Extract the (x, y) coordinate from the center of the cell holding the provided text.  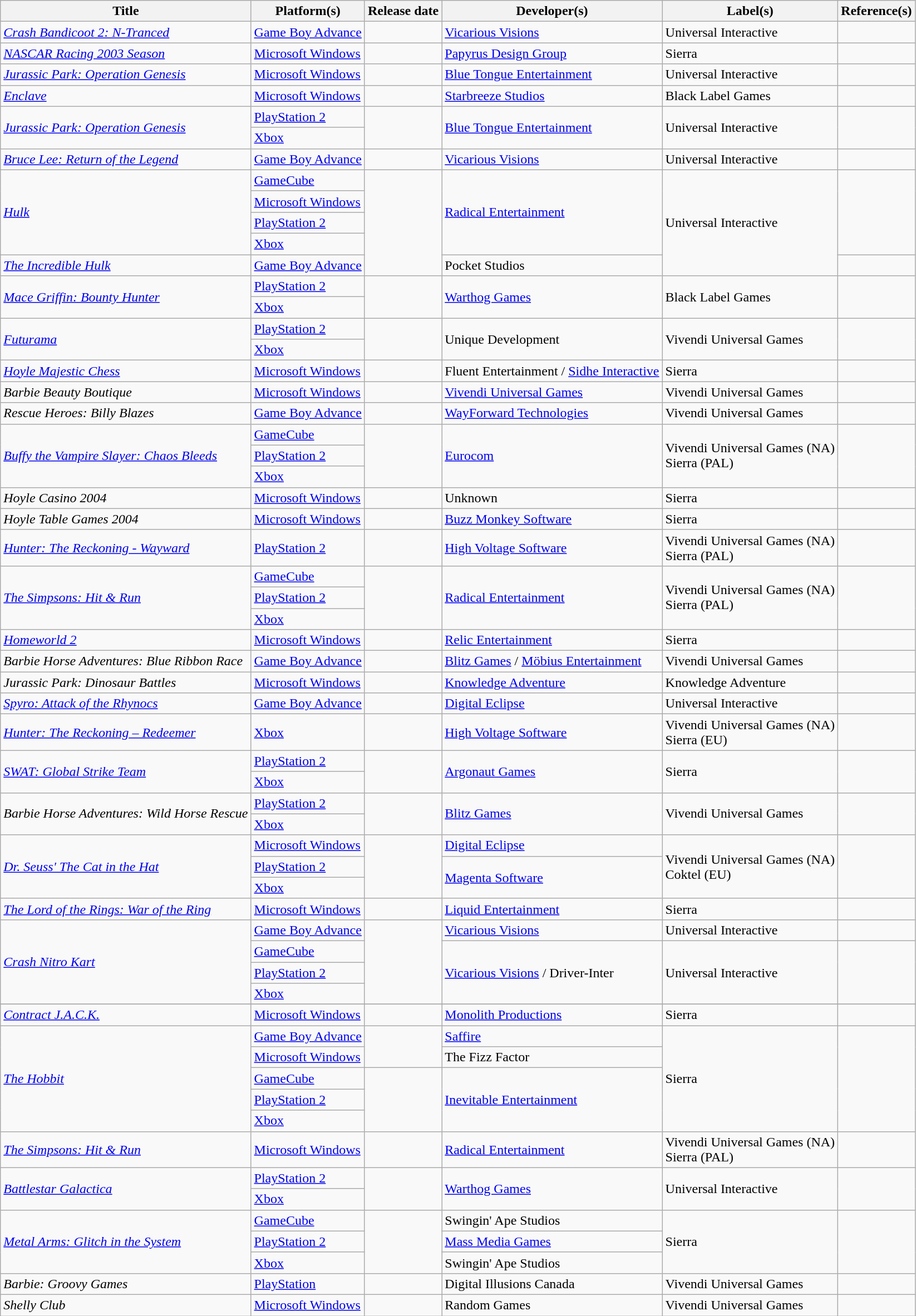
Release date (403, 11)
Relic Entertainment (552, 640)
The Incredible Hulk (126, 265)
SWAT: Global Strike Team (126, 771)
Random Games (552, 1305)
Reference(s) (877, 11)
Enclave (126, 96)
Vivendi Universal Games (NA)Sierra (EU) (750, 732)
Dr. Seuss' The Cat in the Hat (126, 867)
Unique Development (552, 339)
NASCAR Racing 2003 Season (126, 53)
Digital Illusions Canada (552, 1284)
The Fizz Factor (552, 1057)
Buffy the Vampire Slayer: Chaos Bleeds (126, 456)
WayForward Technologies (552, 413)
Barbie Horse Adventures: Wild Horse Rescue (126, 814)
Magenta Software (552, 877)
Argonaut Games (552, 771)
Jurassic Park: Dinosaur Battles (126, 682)
Saffire (552, 1036)
Inevitable Entertainment (552, 1100)
Futurama (126, 339)
Blitz Games (552, 814)
Hunter: The Reckoning - Wayward (126, 547)
Vivendi Universal Games (NA)Coktel (EU) (750, 867)
Papyrus Design Group (552, 53)
Blitz Games / Möbius Entertainment (552, 661)
Crash Nitro Kart (126, 962)
Hulk (126, 212)
Pocket Studios (552, 265)
Barbie Horse Adventures: Blue Ribbon Race (126, 661)
Liquid Entertainment (552, 909)
Shelly Club (126, 1305)
Developer(s) (552, 11)
Hoyle Majestic Chess (126, 371)
Platform(s) (308, 11)
Crash Bandicoot 2: N-Tranced (126, 32)
Starbreeze Studios (552, 96)
Fluent Entertainment / Sidhe Interactive (552, 371)
Barbie: Groovy Games (126, 1284)
Mace Griffin: Bounty Hunter (126, 297)
Rescue Heroes: Billy Blazes (126, 413)
Monolith Productions (552, 1015)
Eurocom (552, 456)
Hoyle Casino 2004 (126, 498)
Hoyle Table Games 2004 (126, 519)
PlayStation (308, 1284)
Vicarious Visions / Driver-Inter (552, 972)
Buzz Monkey Software (552, 519)
Title (126, 11)
Unknown (552, 498)
Homeworld 2 (126, 640)
Barbie Beauty Boutique (126, 392)
Hunter: The Reckoning – Redeemer (126, 732)
The Lord of the Rings: War of the Ring (126, 909)
The Hobbit (126, 1078)
Label(s) (750, 11)
Bruce Lee: Return of the Legend (126, 159)
Contract J.A.C.K. (126, 1015)
Spyro: Attack of the Rhynocs (126, 704)
Metal Arms: Glitch in the System (126, 1241)
Mass Media Games (552, 1241)
Battlestar Galactica (126, 1189)
